Detect which cell encompasses the target text, then output its [x, y] center coordinate. 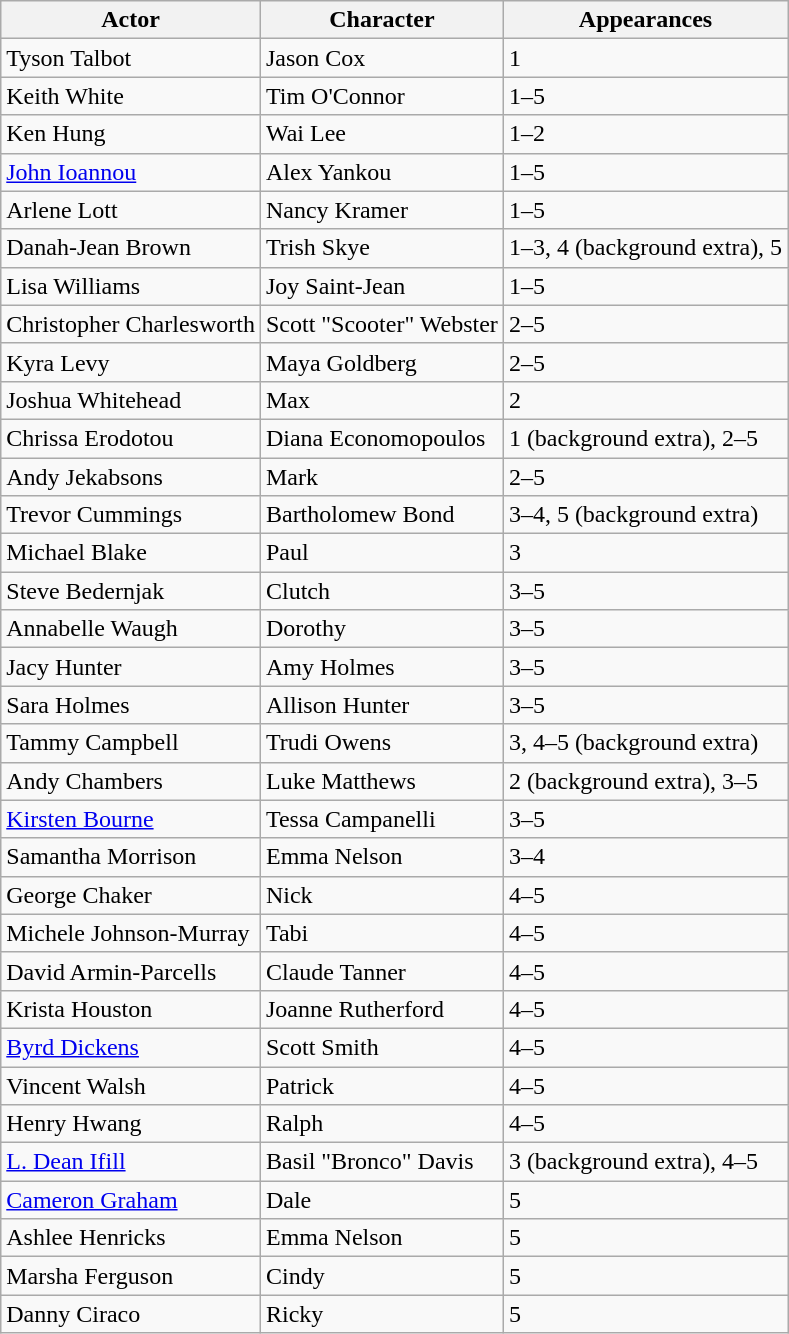
Actor [131, 20]
Trish Skye [382, 248]
1–3, 4 (background extra), 5 [645, 248]
Tammy Campbell [131, 743]
Ricky [382, 1314]
Dale [382, 1200]
Kyra Levy [131, 362]
Ralph [382, 1124]
Scott Smith [382, 1047]
Arlene Lott [131, 210]
Christopher Charlesworth [131, 324]
1 [645, 58]
Tim O'Connor [382, 96]
Clutch [382, 591]
Allison Hunter [382, 705]
1 (background extra), 2–5 [645, 438]
Danah-Jean Brown [131, 248]
Tessa Campanelli [382, 819]
Vincent Walsh [131, 1085]
Annabelle Waugh [131, 629]
Jason Cox [382, 58]
Marsha Ferguson [131, 1276]
Kirsten Bourne [131, 819]
David Armin-Parcells [131, 971]
3–4, 5 (background extra) [645, 515]
Paul [382, 553]
Basil "Bronco" Davis [382, 1162]
George Chaker [131, 895]
Character [382, 20]
Claude Tanner [382, 971]
Wai Lee [382, 134]
L. Dean Ifill [131, 1162]
Keith White [131, 96]
Bartholomew Bond [382, 515]
Joy Saint-Jean [382, 286]
Danny Ciraco [131, 1314]
Henry Hwang [131, 1124]
Joanne Rutherford [382, 1009]
Trevor Cummings [131, 515]
Dorothy [382, 629]
Amy Holmes [382, 667]
Scott "Scooter" Webster [382, 324]
3 [645, 553]
Byrd Dickens [131, 1047]
Steve Bedernjak [131, 591]
3 (background extra), 4–5 [645, 1162]
1–2 [645, 134]
Trudi Owens [382, 743]
Mark [382, 477]
Diana Economopoulos [382, 438]
Nick [382, 895]
Ashlee Henricks [131, 1238]
Chrissa Erodotou [131, 438]
Appearances [645, 20]
Alex Yankou [382, 172]
Samantha Morrison [131, 857]
Andy Chambers [131, 781]
Cindy [382, 1276]
Ken Hung [131, 134]
Michael Blake [131, 553]
3–4 [645, 857]
Luke Matthews [382, 781]
Maya Goldberg [382, 362]
Tyson Talbot [131, 58]
Joshua Whitehead [131, 400]
2 [645, 400]
Tabi [382, 933]
Andy Jekabsons [131, 477]
Cameron Graham [131, 1200]
John Ioannou [131, 172]
Jacy Hunter [131, 667]
2 (background extra), 3–5 [645, 781]
Max [382, 400]
Krista Houston [131, 1009]
3, 4–5 (background extra) [645, 743]
Michele Johnson-Murray [131, 933]
Nancy Kramer [382, 210]
Sara Holmes [131, 705]
Lisa Williams [131, 286]
Patrick [382, 1085]
